Search for the cell housing the specified text and yield its (X, Y) center coordinate. 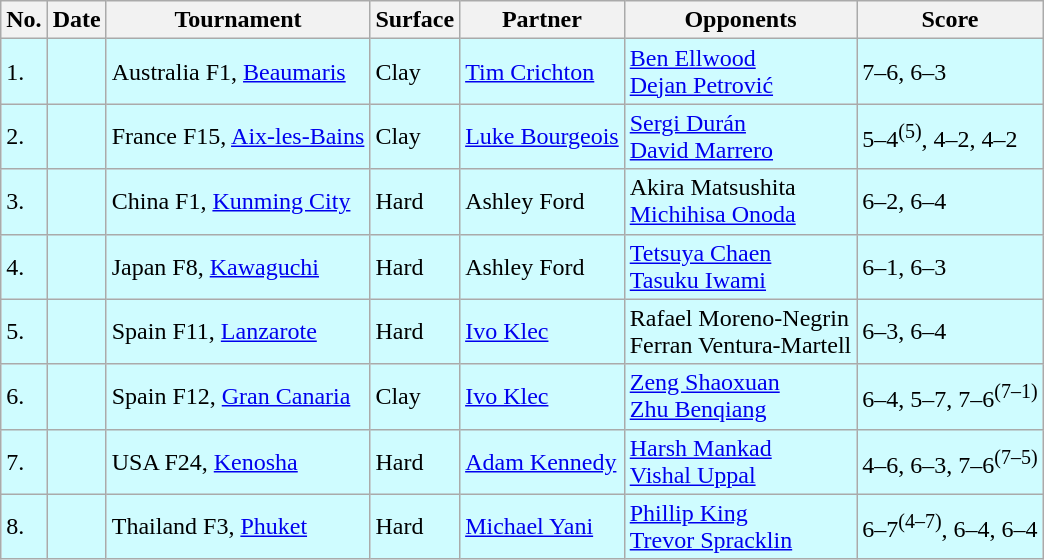
7–6, 6–3 (950, 72)
6–2, 6–4 (950, 202)
No. (24, 20)
Zeng Shaoxuan Zhu Benqiang (740, 396)
Spain F12, Gran Canaria (238, 396)
Date (76, 20)
Ben Ellwood Dejan Petrović (740, 72)
Harsh Mankad Vishal Uppal (740, 462)
6–1, 6–3 (950, 266)
Akira Matsushita Michihisa Onoda (740, 202)
Score (950, 20)
2. (24, 136)
USA F24, Kenosha (238, 462)
Rafael Moreno-Negrin Ferran Ventura-Martell (740, 332)
7. (24, 462)
6. (24, 396)
Japan F8, Kawaguchi (238, 266)
France F15, Aix-les-Bains (238, 136)
6–3, 6–4 (950, 332)
Michael Yani (542, 526)
Spain F11, Lanzarote (238, 332)
Tetsuya Chaen Tasuku Iwami (740, 266)
Australia F1, Beaumaris (238, 72)
1. (24, 72)
6–4, 5–7, 7–6(7–1) (950, 396)
Tim Crichton (542, 72)
4. (24, 266)
Surface (415, 20)
Tournament (238, 20)
3. (24, 202)
Opponents (740, 20)
Partner (542, 20)
5. (24, 332)
8. (24, 526)
5–4(5), 4–2, 4–2 (950, 136)
Sergi Durán David Marrero (740, 136)
China F1, Kunming City (238, 202)
Thailand F3, Phuket (238, 526)
Luke Bourgeois (542, 136)
4–6, 6–3, 7–6(7–5) (950, 462)
6–7(4–7), 6–4, 6–4 (950, 526)
Adam Kennedy (542, 462)
Phillip King Trevor Spracklin (740, 526)
